For the text-containing cell, return its midpoint in [x, y] coordinate format. 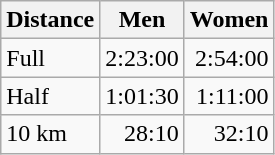
32:10 [229, 134]
1:01:30 [142, 96]
2:54:00 [229, 58]
Men [142, 20]
Women [229, 20]
Distance [50, 20]
Half [50, 96]
10 km [50, 134]
Full [50, 58]
2:23:00 [142, 58]
28:10 [142, 134]
1:11:00 [229, 96]
